Pinpoint the cell where the given text exists, returning its (x, y) midpoint coordinate. 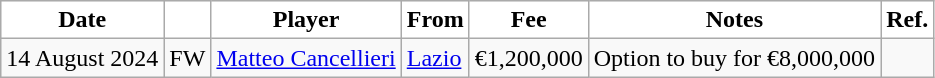
14 August 2024 (82, 58)
From (435, 20)
Option to buy for €8,000,000 (734, 58)
Date (82, 20)
FW (188, 58)
Ref. (908, 20)
Player (306, 20)
€1,200,000 (528, 58)
Notes (734, 20)
Matteo Cancellieri (306, 58)
Fee (528, 20)
Lazio (435, 58)
